Locate the cell with the specified text and output its [X, Y] center coordinate. 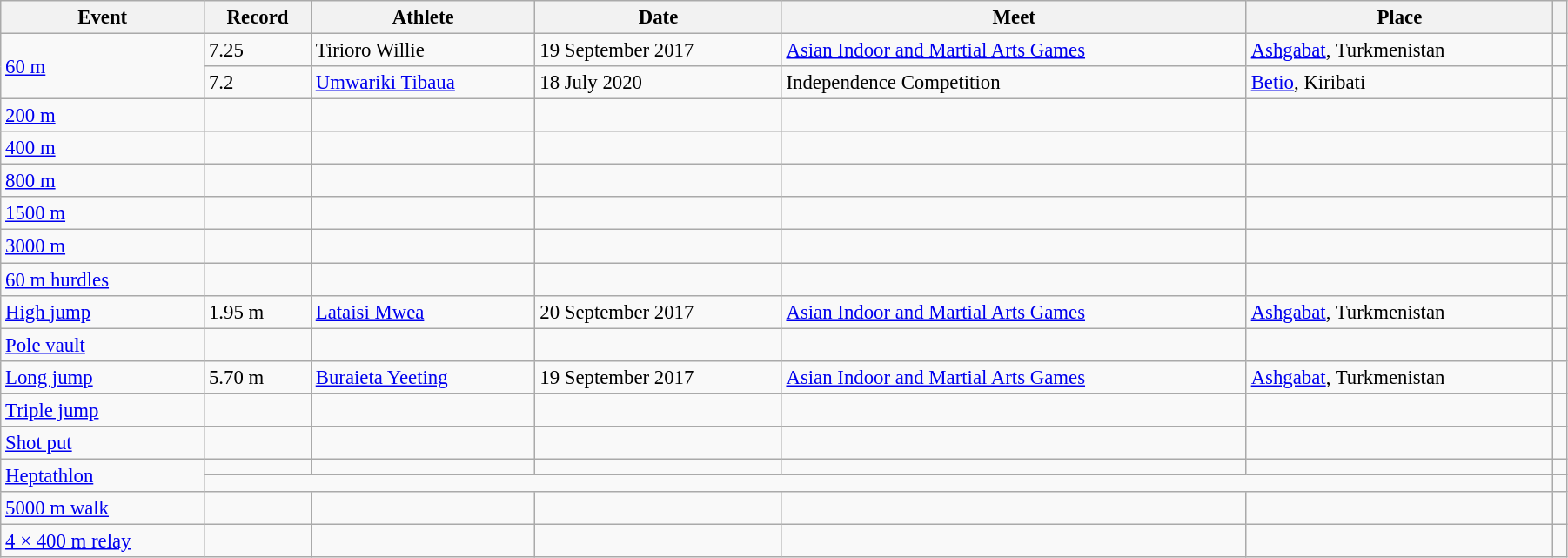
Tirioro Willie [423, 50]
Place [1399, 17]
Independence Competition [1014, 83]
Meet [1014, 17]
Betio, Kiribati [1399, 83]
60 m hurdles [103, 279]
Pole vault [103, 345]
20 September 2017 [658, 312]
Umwariki Tibaua [423, 83]
200 m [103, 116]
Buraieta Yeeting [423, 377]
7.2 [258, 83]
Lataisi Mwea [423, 312]
1.95 m [258, 312]
60 m [103, 66]
800 m [103, 181]
Shot put [103, 443]
Event [103, 17]
4 × 400 m relay [103, 541]
5.70 m [258, 377]
400 m [103, 148]
1500 m [103, 213]
Heptathlon [103, 475]
5000 m walk [103, 508]
18 July 2020 [658, 83]
Record [258, 17]
Long jump [103, 377]
Athlete [423, 17]
Triple jump [103, 410]
3000 m [103, 246]
High jump [103, 312]
Date [658, 17]
7.25 [258, 50]
